Locate the cell with the specified text and output its [x, y] center coordinate. 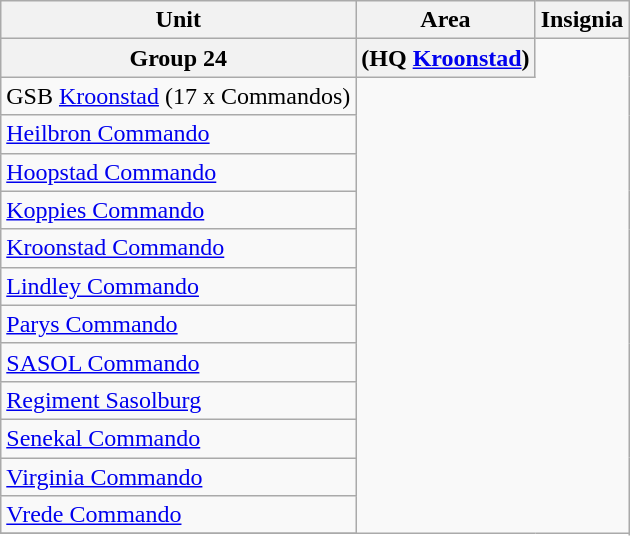
Vrede Commando [178, 515]
Virginia Commando [178, 477]
SASOL Commando [178, 362]
Parys Commando [178, 324]
Koppies Commando [178, 210]
Hoopstad Commando [178, 172]
Group 24 [178, 58]
Heilbron Commando [178, 134]
Kroonstad Commando [178, 248]
Insignia [582, 20]
(HQ Kroonstad) [446, 58]
GSB Kroonstad (17 x Commandos) [178, 96]
Unit [178, 20]
Lindley Commando [178, 286]
Senekal Commando [178, 438]
Regiment Sasolburg [178, 400]
Area [446, 20]
